Determine the (x, y) coordinate at the center of the cell enclosing the given text.  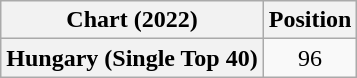
Hungary (Single Top 40) (132, 58)
Chart (2022) (132, 20)
Position (310, 20)
96 (310, 58)
